Scan for the cell matching the given text and deliver its (x, y) coordinate at center. 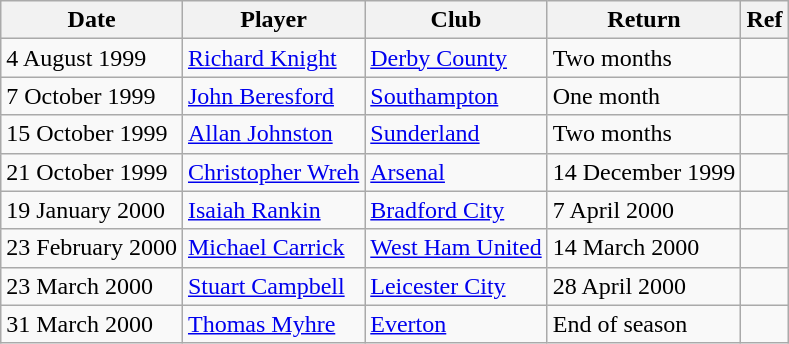
Richard Knight (273, 58)
14 December 1999 (644, 172)
Isaiah Rankin (273, 210)
31 March 2000 (92, 324)
23 March 2000 (92, 286)
Ref (764, 20)
Southampton (456, 96)
Derby County (456, 58)
Club (456, 20)
7 April 2000 (644, 210)
Michael Carrick (273, 248)
One month (644, 96)
15 October 1999 (92, 134)
Thomas Myhre (273, 324)
14 March 2000 (644, 248)
Sunderland (456, 134)
4 August 1999 (92, 58)
Arsenal (456, 172)
Date (92, 20)
28 April 2000 (644, 286)
End of season (644, 324)
23 February 2000 (92, 248)
7 October 1999 (92, 96)
West Ham United (456, 248)
Stuart Campbell (273, 286)
Christopher Wreh (273, 172)
21 October 1999 (92, 172)
Allan Johnston (273, 134)
Everton (456, 324)
John Beresford (273, 96)
Bradford City (456, 210)
19 January 2000 (92, 210)
Player (273, 20)
Return (644, 20)
Leicester City (456, 286)
